Return the (X, Y) coordinate for the center point of the cell that contains the specified text.  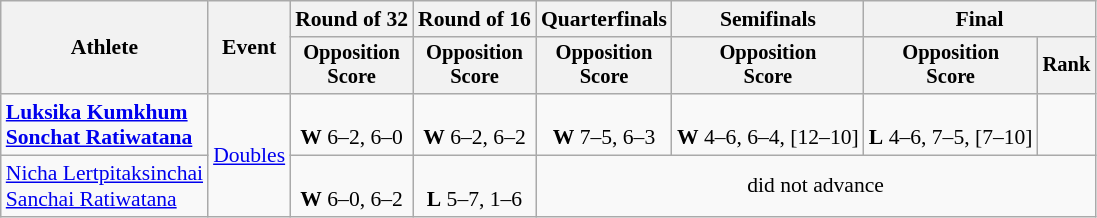
Rank (1067, 66)
Round of 16 (474, 19)
Final (980, 19)
W 4–6, 6–4, [12–10] (768, 124)
W 7–5, 6–3 (604, 124)
Doubles (249, 155)
Nicha LertpitaksinchaiSanchai Ratiwatana (104, 186)
did not advance (816, 186)
Athlete (104, 48)
Quarterfinals (604, 19)
L 4–6, 7–5, [7–10] (951, 124)
Semifinals (768, 19)
W 6–2, 6–2 (474, 124)
L 5–7, 1–6 (474, 186)
Luksika KumkhumSonchat Ratiwatana (104, 124)
Event (249, 48)
Round of 32 (352, 19)
W 6–2, 6–0 (352, 124)
W 6–0, 6–2 (352, 186)
